Search for the cell housing the specified text and yield its [x, y] center coordinate. 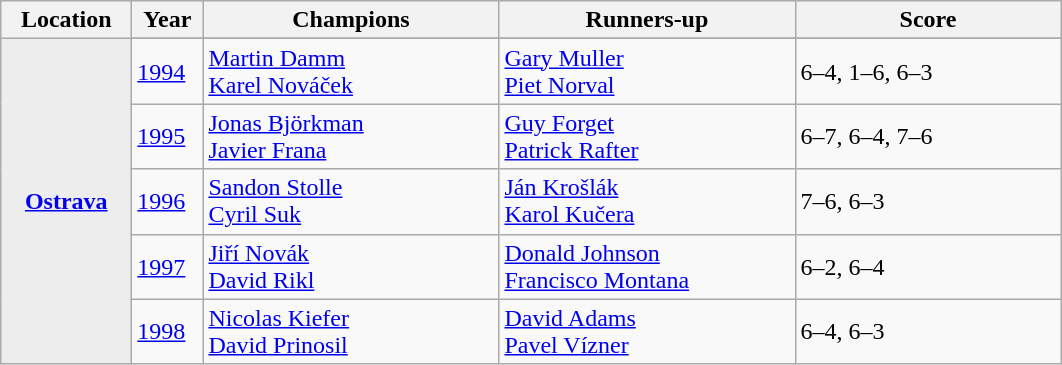
6–7, 6–4, 7–6 [928, 136]
David Adams Pavel Vízner [647, 332]
Score [928, 20]
Guy Forget Patrick Rafter [647, 136]
7–6, 6–3 [928, 202]
1997 [168, 266]
Location [66, 20]
6–4, 6–3 [928, 332]
Runners-up [647, 20]
Donald Johnson Francisco Montana [647, 266]
1998 [168, 332]
1996 [168, 202]
Sandon Stolle Cyril Suk [351, 202]
Ostrava [66, 202]
Champions [351, 20]
Jiří Novák David Rikl [351, 266]
Gary Muller Piet Norval [647, 72]
Martin Damm Karel Nováček [351, 72]
1995 [168, 136]
1994 [168, 72]
Year [168, 20]
Nicolas Kiefer David Prinosil [351, 332]
6–4, 1–6, 6–3 [928, 72]
Jonas Björkman Javier Frana [351, 136]
6–2, 6–4 [928, 266]
Ján Krošlák Karol Kučera [647, 202]
